Find where the given text appears and provide that cell's center as (x, y) coordinate. 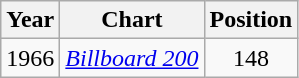
1966 (30, 58)
Billboard 200 (132, 58)
Chart (132, 20)
148 (251, 58)
Year (30, 20)
Position (251, 20)
